Extract the (x, y) coordinate from the center of the cell holding the provided text.  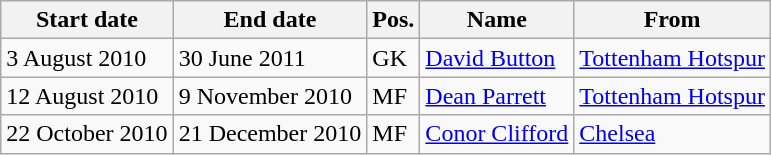
21 December 2010 (270, 134)
22 October 2010 (87, 134)
Conor Clifford (497, 134)
From (672, 20)
Name (497, 20)
3 August 2010 (87, 58)
Start date (87, 20)
Chelsea (672, 134)
End date (270, 20)
GK (394, 58)
12 August 2010 (87, 96)
David Button (497, 58)
30 June 2011 (270, 58)
9 November 2010 (270, 96)
Pos. (394, 20)
Dean Parrett (497, 96)
